Identify which cell holds the provided text, then report its (X, Y) central coordinate. 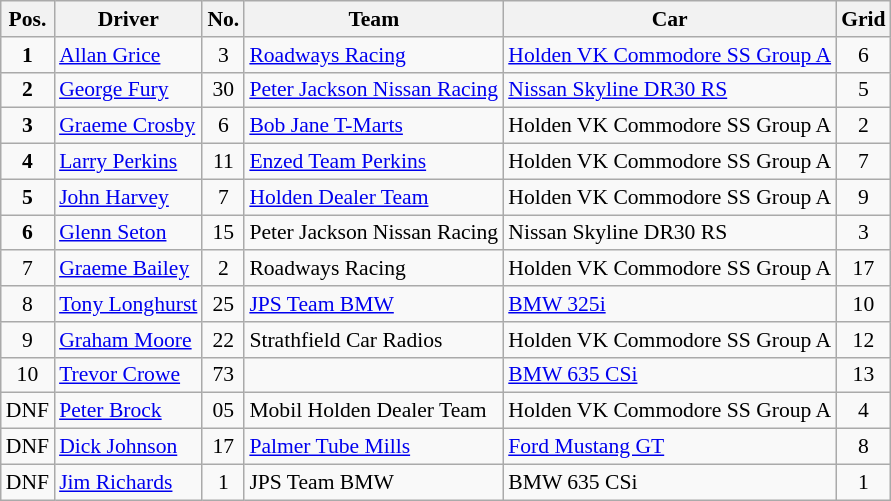
05 (223, 411)
No. (223, 19)
Larry Perkins (128, 162)
Strathfield Car Radios (374, 340)
12 (864, 340)
Ford Mustang GT (670, 447)
73 (223, 375)
BMW 325i (670, 304)
Team (374, 19)
Peter Brock (128, 411)
Graeme Crosby (128, 126)
Palmer Tube Mills (374, 447)
Car (670, 19)
Mobil Holden Dealer Team (374, 411)
Grid (864, 19)
Glenn Seton (128, 233)
Pos. (28, 19)
Tony Longhurst (128, 304)
Bob Jane T-Marts (374, 126)
Allan Grice (128, 55)
22 (223, 340)
11 (223, 162)
George Fury (128, 90)
John Harvey (128, 197)
Driver (128, 19)
25 (223, 304)
Graeme Bailey (128, 269)
Holden Dealer Team (374, 197)
30 (223, 90)
13 (864, 375)
Enzed Team Perkins (374, 162)
15 (223, 233)
Trevor Crowe (128, 375)
Jim Richards (128, 482)
Dick Johnson (128, 447)
Graham Moore (128, 340)
